Scan for the cell matching the given text and deliver its [x, y] coordinate at center. 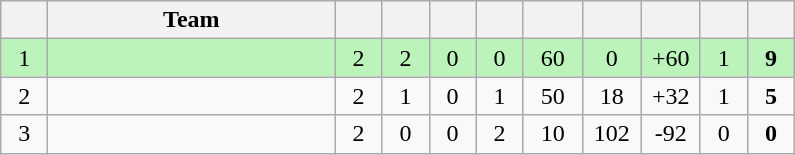
60 [552, 58]
18 [612, 96]
Team [192, 20]
9 [770, 58]
50 [552, 96]
5 [770, 96]
+32 [670, 96]
10 [552, 134]
+60 [670, 58]
3 [24, 134]
-92 [670, 134]
102 [612, 134]
